Locate the cell with the specified text and output its [X, Y] center coordinate. 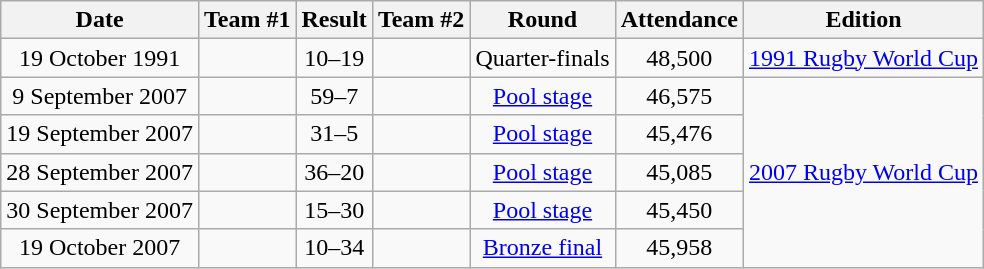
Team #1 [247, 20]
45,085 [679, 172]
19 October 1991 [100, 58]
28 September 2007 [100, 172]
30 September 2007 [100, 210]
45,958 [679, 248]
31–5 [334, 134]
1991 Rugby World Cup [863, 58]
19 October 2007 [100, 248]
Team #2 [421, 20]
10–19 [334, 58]
48,500 [679, 58]
15–30 [334, 210]
Date [100, 20]
19 September 2007 [100, 134]
9 September 2007 [100, 96]
Bronze final [542, 248]
59–7 [334, 96]
Quarter-finals [542, 58]
36–20 [334, 172]
2007 Rugby World Cup [863, 172]
10–34 [334, 248]
46,575 [679, 96]
Result [334, 20]
Edition [863, 20]
Attendance [679, 20]
45,450 [679, 210]
45,476 [679, 134]
Round [542, 20]
